Scan for the cell matching the given text and deliver its (x, y) coordinate at center. 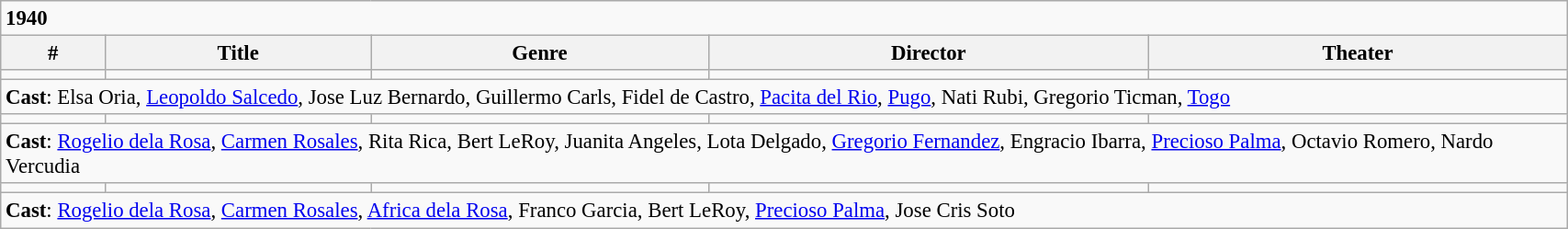
Genre (540, 53)
Cast: Elsa Oria, Leopoldo Salcedo, Jose Luz Bernardo, Guillermo Carls, Fidel de Castro, Pacita del Rio, Pugo, Nati Rubi, Gregorio Ticman, Togo (784, 97)
1940 (784, 18)
Cast: Rogelio dela Rosa, Carmen Rosales, Africa dela Rosa, Franco Garcia, Bert LeRoy, Precioso Palma, Jose Cris Soto (784, 211)
# (53, 53)
Theater (1358, 53)
Title (239, 53)
Director (928, 53)
